Output the [x, y] coordinate of the center of the cell containing the given text.  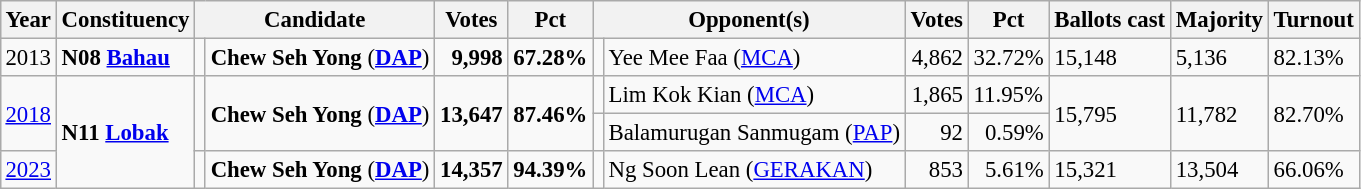
66.06% [1314, 170]
0.59% [1008, 133]
32.72% [1008, 57]
13,504 [1219, 170]
Yee Mee Faa (MCA) [754, 57]
14,357 [472, 170]
87.46% [550, 114]
Turnout [1314, 20]
94.39% [550, 170]
4,862 [936, 57]
Candidate [315, 20]
5.61% [1008, 170]
92 [936, 133]
82.70% [1314, 114]
1,865 [936, 95]
11.95% [1008, 95]
N11 Lobak [125, 132]
9,998 [472, 57]
2023 [28, 170]
13,647 [472, 114]
Majority [1219, 20]
5,136 [1219, 57]
Ballots cast [1110, 20]
67.28% [550, 57]
2013 [28, 57]
Lim Kok Kian (MCA) [754, 95]
Balamurugan Sanmugam (PAP) [754, 133]
Constituency [125, 20]
Opponent(s) [750, 20]
Year [28, 20]
11,782 [1219, 114]
N08 Bahau [125, 57]
15,795 [1110, 114]
15,321 [1110, 170]
82.13% [1314, 57]
853 [936, 170]
2018 [28, 114]
Ng Soon Lean (GERAKAN) [754, 170]
15,148 [1110, 57]
